Return (x, y) of the center of cell containing provided text 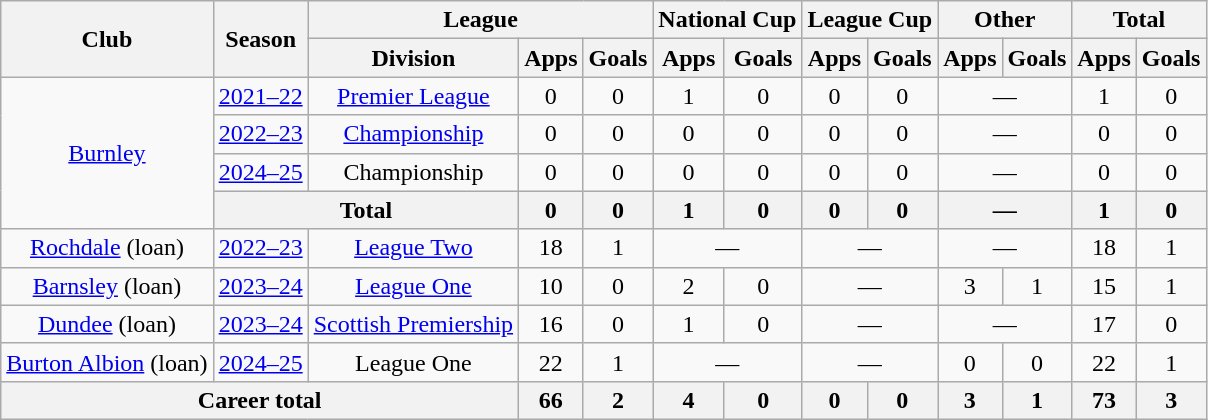
Club (107, 39)
Scottish Premiership (413, 324)
Rochdale (loan) (107, 248)
10 (551, 286)
Barnsley (loan) (107, 286)
2021–22 (260, 96)
Burton Albion (loan) (107, 362)
Burnley (107, 153)
Other (1005, 20)
Division (413, 58)
73 (1104, 400)
4 (689, 400)
Career total (260, 400)
15 (1104, 286)
16 (551, 324)
66 (551, 400)
Season (260, 39)
League Cup (870, 20)
League (480, 20)
National Cup (728, 20)
League Two (413, 248)
Premier League (413, 96)
17 (1104, 324)
Dundee (loan) (107, 324)
